For the text-containing cell, return its midpoint in [x, y] coordinate format. 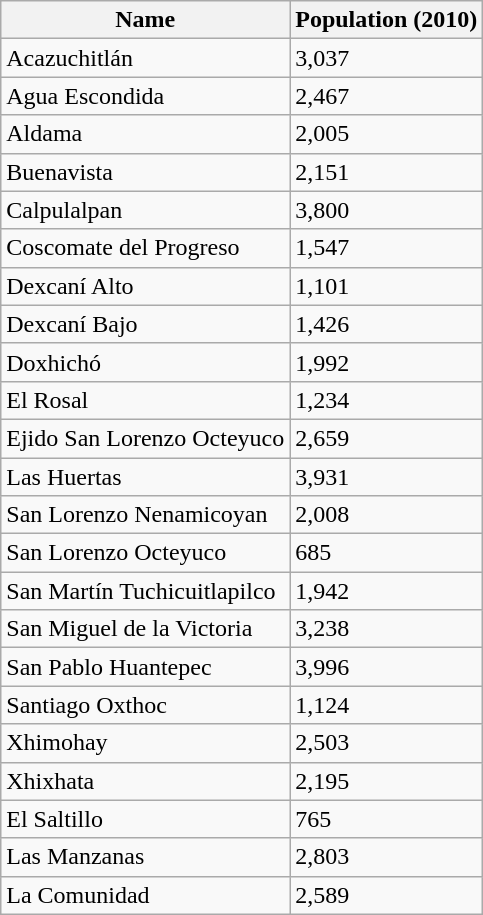
2,589 [386, 895]
El Rosal [146, 400]
2,659 [386, 438]
1,942 [386, 591]
2,503 [386, 743]
3,037 [386, 58]
3,996 [386, 667]
Agua Escondida [146, 96]
3,238 [386, 629]
Acazuchitlán [146, 58]
2,008 [386, 515]
Xhimohay [146, 743]
3,800 [386, 210]
Santiago Oxthoc [146, 705]
Aldama [146, 134]
San Lorenzo Octeyuco [146, 553]
765 [386, 819]
2,005 [386, 134]
Las Manzanas [146, 857]
Ejido San Lorenzo Octeyuco [146, 438]
Calpulalpan [146, 210]
Doxhichó [146, 362]
Dexcaní Bajo [146, 324]
2,803 [386, 857]
685 [386, 553]
La Comunidad [146, 895]
Las Huertas [146, 477]
1,992 [386, 362]
1,234 [386, 400]
1,124 [386, 705]
Xhixhata [146, 781]
Name [146, 20]
1,426 [386, 324]
1,547 [386, 248]
1,101 [386, 286]
San Martín Tuchicuitlapilco [146, 591]
El Saltillo [146, 819]
Dexcaní Alto [146, 286]
San Pablo Huantepec [146, 667]
San Lorenzo Nenamicoyan [146, 515]
2,151 [386, 172]
2,195 [386, 781]
Population (2010) [386, 20]
3,931 [386, 477]
2,467 [386, 96]
Coscomate del Progreso [146, 248]
San Miguel de la Victoria [146, 629]
Buenavista [146, 172]
